Identify which cell holds the provided text, then report its (X, Y) central coordinate. 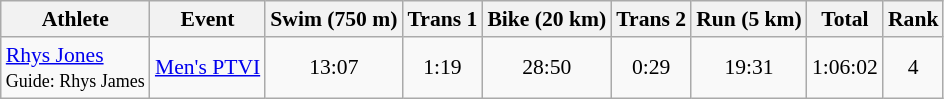
4 (914, 68)
Swim (750 m) (334, 19)
Run (5 km) (749, 19)
Bike (20 km) (546, 19)
Men's PTVI (208, 68)
28:50 (546, 68)
Rhys JonesGuide: Rhys James (76, 68)
Rank (914, 19)
13:07 (334, 68)
1:19 (442, 68)
Trans 1 (442, 19)
Total (845, 19)
Athlete (76, 19)
Trans 2 (651, 19)
Event (208, 19)
0:29 (651, 68)
1:06:02 (845, 68)
19:31 (749, 68)
